Output the [X, Y] coordinate of the center of the cell containing the given text.  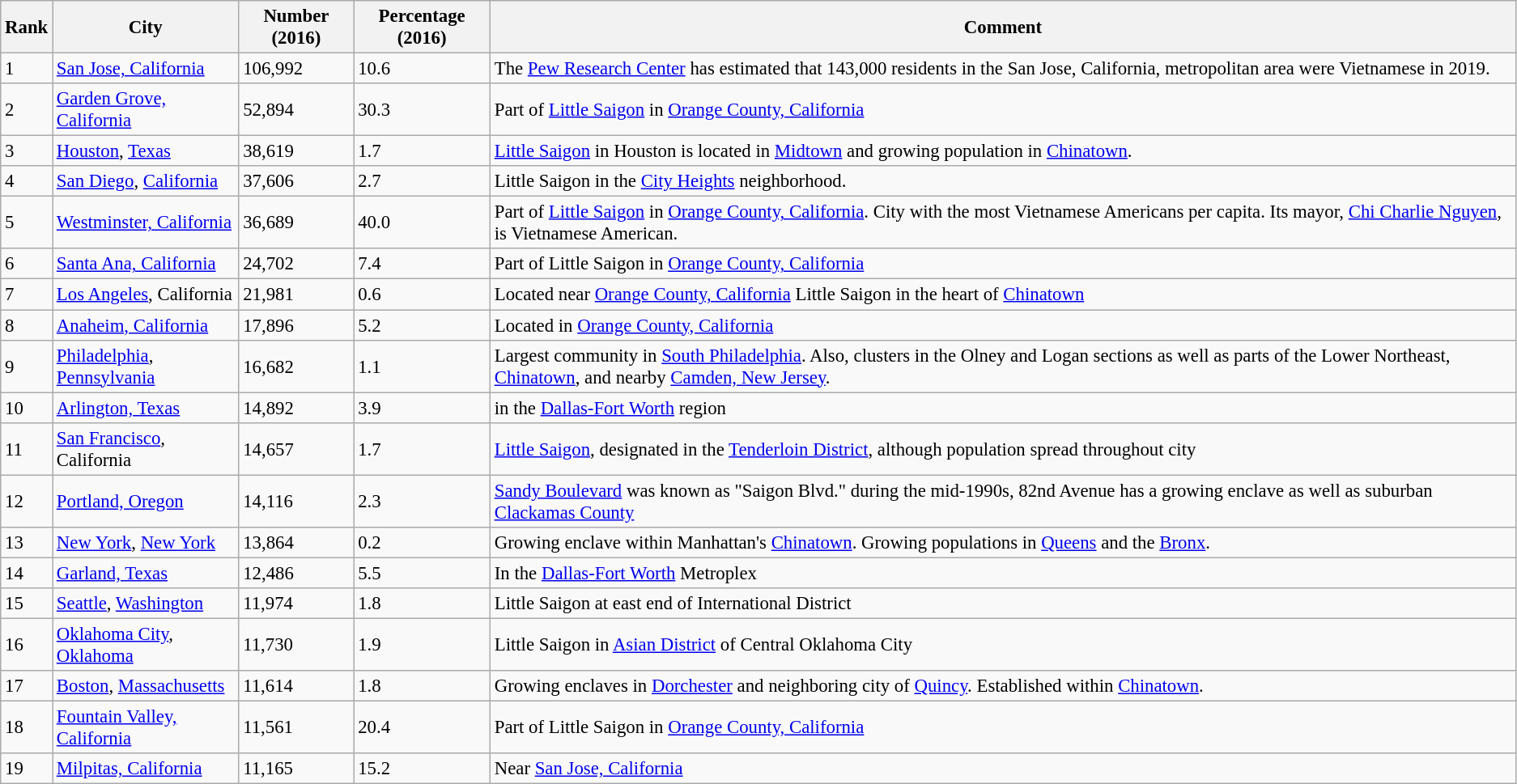
13,864 [296, 543]
Growing enclave within Manhattan's Chinatown. Growing populations in Queens and the Bronx. [1002, 543]
3.9 [423, 408]
18 [27, 728]
1.1 [423, 366]
16 [27, 644]
15 [27, 604]
Santa Ana, California [146, 265]
6 [27, 265]
7.4 [423, 265]
Little Saigon in the City Heights neighborhood. [1002, 181]
2.7 [423, 181]
9 [27, 366]
8 [27, 325]
17 [27, 686]
11,614 [296, 686]
Fountain Valley, California [146, 728]
11,561 [296, 728]
5.5 [423, 573]
Percentage (2016) [423, 28]
Number (2016) [296, 28]
Located in Orange County, California [1002, 325]
Portland, Oregon [146, 502]
Little Saigon, designated in the Tenderloin District, although population spread throughout city [1002, 448]
40.0 [423, 223]
106,992 [296, 69]
2 [27, 110]
Garden Grove, California [146, 110]
In the Dallas-Fort Worth Metroplex [1002, 573]
3 [27, 151]
5 [27, 223]
16,682 [296, 366]
21,981 [296, 295]
11,730 [296, 644]
11 [27, 448]
Little Saigon at east end of International District [1002, 604]
14,116 [296, 502]
10.6 [423, 69]
San Jose, California [146, 69]
24,702 [296, 265]
Growing enclaves in Dorchester and neighboring city of Quincy. Established within Chinatown. [1002, 686]
New York, New York [146, 543]
4 [27, 181]
52,894 [296, 110]
14,892 [296, 408]
11,165 [296, 769]
Houston, Texas [146, 151]
San Diego, California [146, 181]
2.3 [423, 502]
Comment [1002, 28]
Near San Jose, California [1002, 769]
in the Dallas-Fort Worth region [1002, 408]
1.9 [423, 644]
12,486 [296, 573]
13 [27, 543]
Rank [27, 28]
37,606 [296, 181]
Milpitas, California [146, 769]
Little Saigon in Asian District of Central Oklahoma City [1002, 644]
0.2 [423, 543]
0.6 [423, 295]
Boston, Massachusetts [146, 686]
Little Saigon in Houston is located in Midtown and growing population in Chinatown. [1002, 151]
Los Angeles, California [146, 295]
The Pew Research Center has estimated that 143,000 residents in the San Jose, California, metropolitan area were Vietnamese in 2019. [1002, 69]
Anaheim, California [146, 325]
Westminster, California [146, 223]
5.2 [423, 325]
Philadelphia, Pennsylvania [146, 366]
Seattle, Washington [146, 604]
Oklahoma City, Oklahoma [146, 644]
11,974 [296, 604]
Located near Orange County, California Little Saigon in the heart of Chinatown [1002, 295]
14,657 [296, 448]
1 [27, 69]
30.3 [423, 110]
12 [27, 502]
Arlington, Texas [146, 408]
7 [27, 295]
14 [27, 573]
City [146, 28]
36,689 [296, 223]
15.2 [423, 769]
19 [27, 769]
17,896 [296, 325]
20.4 [423, 728]
San Francisco, California [146, 448]
10 [27, 408]
38,619 [296, 151]
Sandy Boulevard was known as "Saigon Blvd." during the mid-1990s, 82nd Avenue has a growing enclave as well as suburban Clackamas County [1002, 502]
Garland, Texas [146, 573]
